Determine the [x, y] coordinate at the center of the cell enclosing the given text.  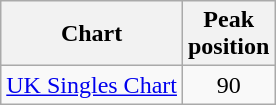
UK Singles Chart [92, 85]
90 [228, 85]
Peakposition [228, 34]
Chart [92, 34]
